Search for the cell housing the specified text and yield its [X, Y] center coordinate. 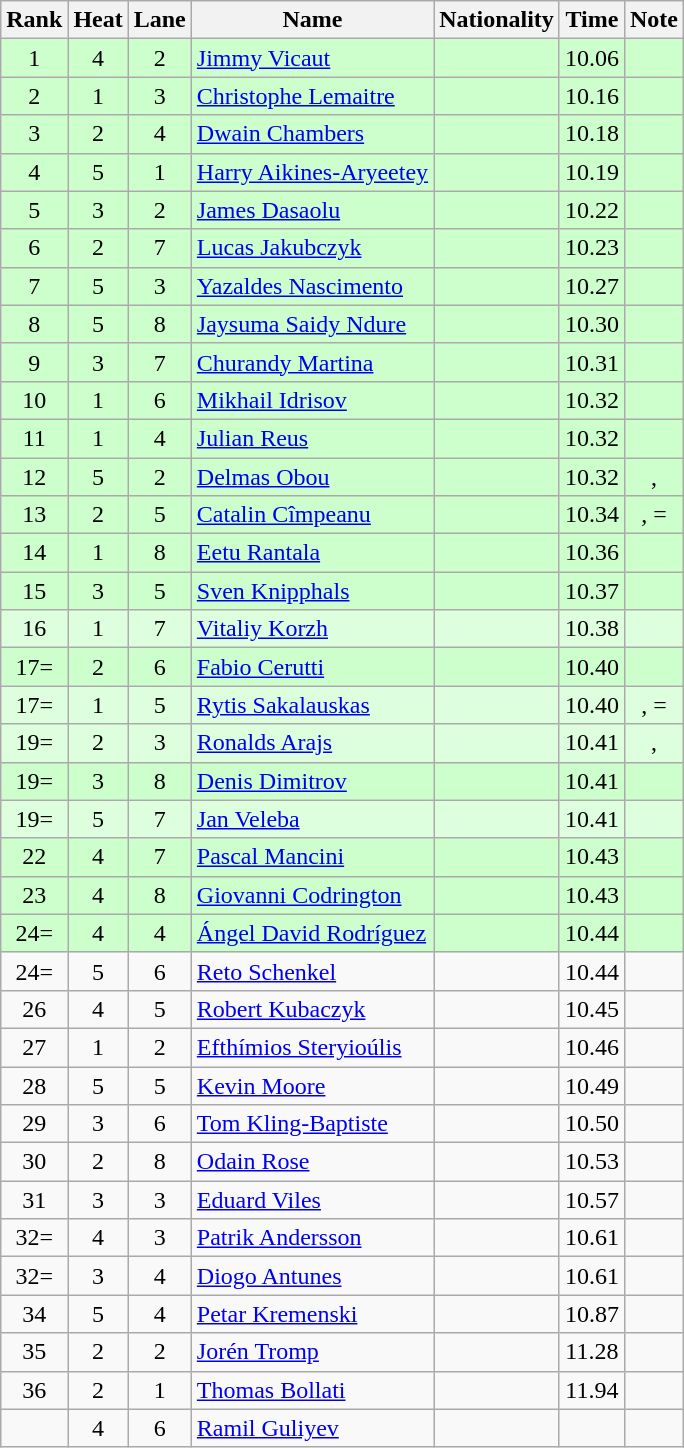
31 [34, 1200]
Ángel David Rodríguez [312, 933]
Patrik Andersson [312, 1238]
10.57 [592, 1200]
Jan Veleba [312, 819]
12 [34, 477]
Eduard Viles [312, 1200]
Time [592, 20]
Catalin Cîmpeanu [312, 515]
10.16 [592, 96]
35 [34, 1352]
10 [34, 400]
Denis Dimitrov [312, 781]
10.34 [592, 515]
Odain Rose [312, 1162]
10.38 [592, 629]
Rytis Sakalauskas [312, 705]
13 [34, 515]
10.46 [592, 1047]
16 [34, 629]
James Dasaolu [312, 210]
34 [34, 1314]
Giovanni Codrington [312, 895]
Mikhail Idrisov [312, 400]
Rank [34, 20]
10.22 [592, 210]
29 [34, 1124]
14 [34, 553]
10.45 [592, 1009]
Kevin Moore [312, 1085]
Tom Kling-Baptiste [312, 1124]
10.37 [592, 591]
22 [34, 857]
Christophe Lemaitre [312, 96]
Note [654, 20]
11 [34, 438]
Churandy Martina [312, 362]
30 [34, 1162]
Delmas Obou [312, 477]
10.50 [592, 1124]
Eetu Rantala [312, 553]
Thomas Bollati [312, 1390]
10.87 [592, 1314]
Yazaldes Nascimento [312, 286]
11.94 [592, 1390]
Jimmy Vicaut [312, 58]
Pascal Mancini [312, 857]
10.53 [592, 1162]
9 [34, 362]
36 [34, 1390]
10.06 [592, 58]
Diogo Antunes [312, 1276]
Jaysuma Saidy Ndure [312, 324]
Sven Knipphals [312, 591]
Robert Kubaczyk [312, 1009]
10.49 [592, 1085]
Vitaliy Korzh [312, 629]
Ramil Guliyev [312, 1428]
Julian Reus [312, 438]
Ronalds Arajs [312, 743]
10.36 [592, 553]
Efthímios Steryioúlis [312, 1047]
Reto Schenkel [312, 971]
Harry Aikines-Aryeetey [312, 172]
10.18 [592, 134]
Jorén Tromp [312, 1352]
10.30 [592, 324]
10.27 [592, 286]
10.31 [592, 362]
Dwain Chambers [312, 134]
Petar Kremenski [312, 1314]
26 [34, 1009]
Fabio Cerutti [312, 667]
Lucas Jakubczyk [312, 248]
10.19 [592, 172]
28 [34, 1085]
23 [34, 895]
Name [312, 20]
11.28 [592, 1352]
15 [34, 591]
Nationality [497, 20]
10.23 [592, 248]
Lane [160, 20]
27 [34, 1047]
Heat [98, 20]
